From the cell containing the given text, extract its center point as [x, y] coordinate. 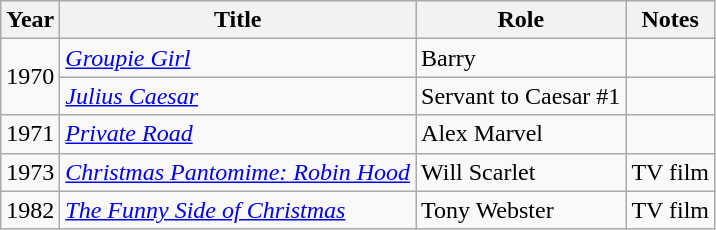
Private Road [238, 134]
Role [521, 20]
The Funny Side of Christmas [238, 210]
Servant to Caesar #1 [521, 96]
Groupie Girl [238, 58]
Year [30, 20]
1971 [30, 134]
Will Scarlet [521, 172]
Alex Marvel [521, 134]
Christmas Pantomime: Robin Hood [238, 172]
1982 [30, 210]
Julius Caesar [238, 96]
1973 [30, 172]
Barry [521, 58]
Notes [670, 20]
Title [238, 20]
1970 [30, 77]
Tony Webster [521, 210]
